Pinpoint the cell where the given text exists, returning its [x, y] midpoint coordinate. 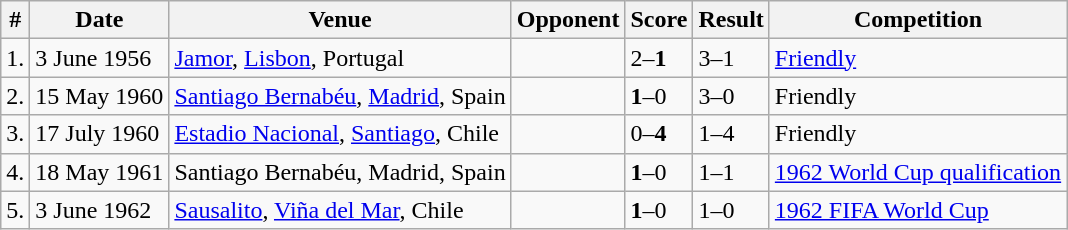
Opponent [568, 20]
3. [16, 134]
0–4 [659, 134]
4. [16, 172]
Venue [340, 20]
3 June 1956 [100, 58]
3–1 [731, 58]
3 June 1962 [100, 210]
17 July 1960 [100, 134]
Date [100, 20]
15 May 1960 [100, 96]
Jamor, Lisbon, Portugal [340, 58]
Score [659, 20]
Sausalito, Viña del Mar, Chile [340, 210]
# [16, 20]
3–0 [731, 96]
1. [16, 58]
18 May 1961 [100, 172]
Competition [918, 20]
Estadio Nacional, Santiago, Chile [340, 134]
5. [16, 210]
1962 FIFA World Cup [918, 210]
2. [16, 96]
1–4 [731, 134]
1–1 [731, 172]
2–1 [659, 58]
1962 World Cup qualification [918, 172]
Result [731, 20]
